Return the (X, Y) coordinate for the center point of the cell that contains the specified text.  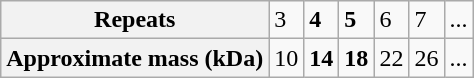
10 (286, 58)
26 (426, 58)
6 (392, 20)
5 (356, 20)
22 (392, 58)
4 (322, 20)
18 (356, 58)
7 (426, 20)
14 (322, 58)
3 (286, 20)
Repeats (135, 20)
Approximate mass (kDa) (135, 58)
